Capture the cell that displays the provided text and extract its [x, y] central coordinate. 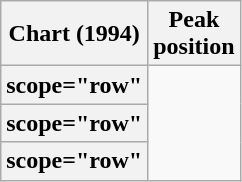
Chart (1994) [74, 34]
Peakposition [194, 34]
